Capture the cell that displays the provided text and extract its (x, y) central coordinate. 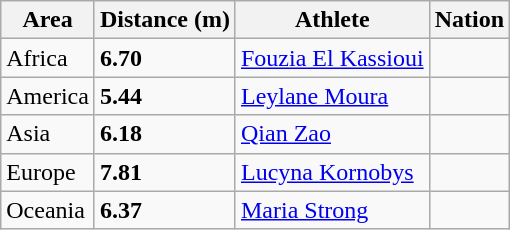
5.44 (164, 96)
Africa (48, 58)
Distance (m) (164, 20)
Europe (48, 172)
Athlete (332, 20)
Area (48, 20)
Nation (469, 20)
Lucyna Kornobys (332, 172)
Oceania (48, 210)
Fouzia El Kassioui (332, 58)
6.18 (164, 134)
America (48, 96)
Leylane Moura (332, 96)
Qian Zao (332, 134)
7.81 (164, 172)
Maria Strong (332, 210)
6.70 (164, 58)
Asia (48, 134)
6.37 (164, 210)
